Pinpoint the cell where the given text exists, returning its (X, Y) midpoint coordinate. 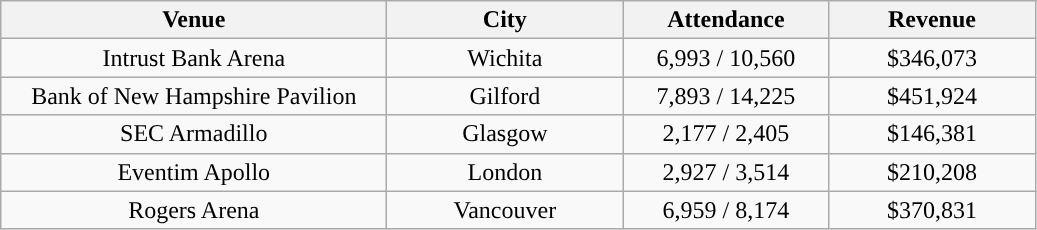
Vancouver (505, 210)
2,927 / 3,514 (726, 172)
Wichita (505, 58)
$370,831 (932, 210)
London (505, 172)
7,893 / 14,225 (726, 96)
Bank of New Hampshire Pavilion (194, 96)
$346,073 (932, 58)
6,993 / 10,560 (726, 58)
$451,924 (932, 96)
SEC Armadillo (194, 134)
Venue (194, 20)
City (505, 20)
$146,381 (932, 134)
Eventim Apollo (194, 172)
Attendance (726, 20)
2,177 / 2,405 (726, 134)
Gilford (505, 96)
Revenue (932, 20)
Glasgow (505, 134)
Intrust Bank Arena (194, 58)
$210,208 (932, 172)
Rogers Arena (194, 210)
6,959 / 8,174 (726, 210)
